From the cell containing the given text, extract its center point as (x, y) coordinate. 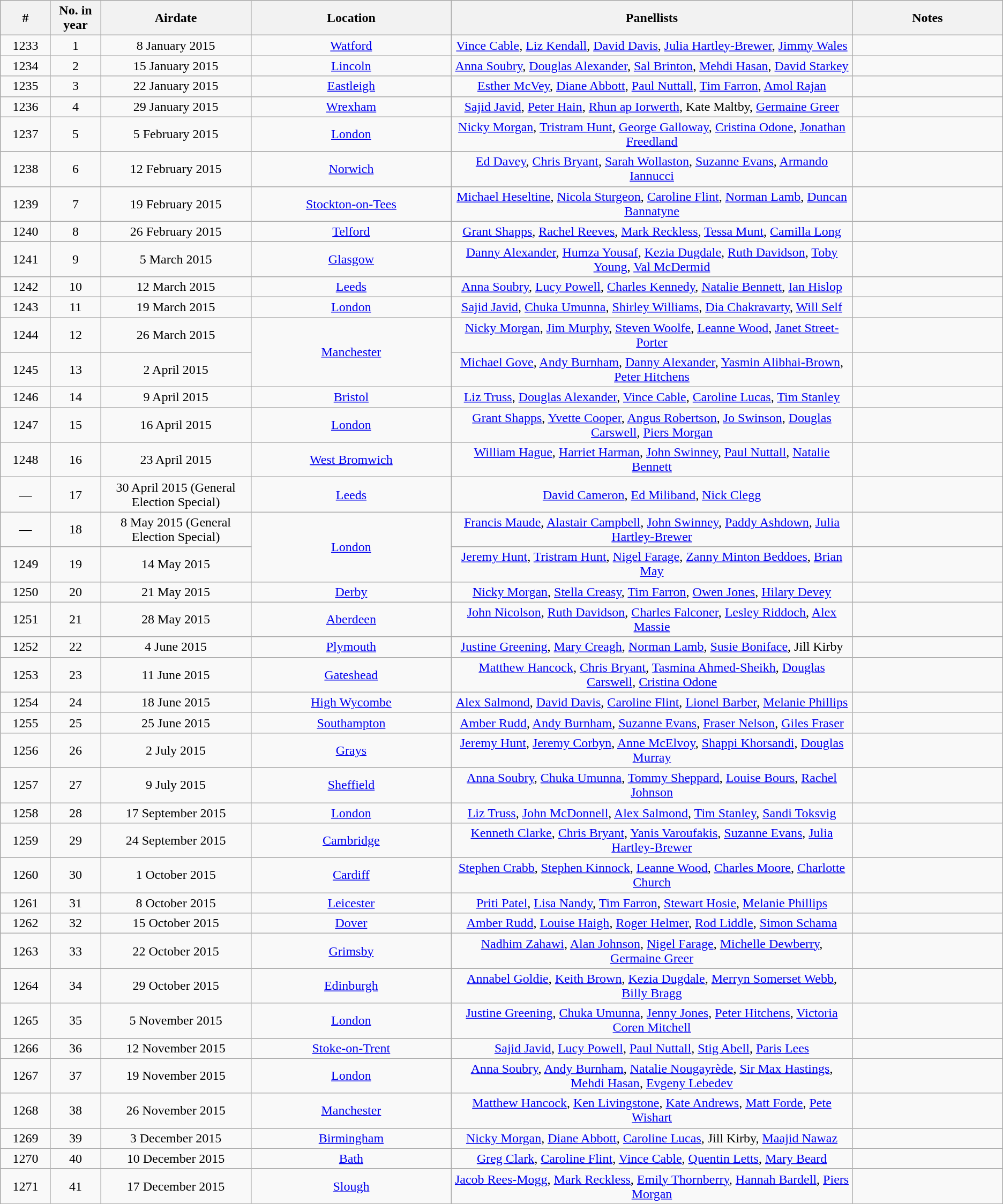
Anna Soubry, Douglas Alexander, Sal Brinton, Mehdi Hasan, David Starkey (652, 66)
1257 (26, 785)
8 January 2015 (176, 46)
Bath (351, 1158)
16 April 2015 (176, 425)
Anna Soubry, Chuka Umunna, Tommy Sheppard, Louise Bours, Rachel Johnson (652, 785)
31 (76, 903)
Amber Rudd, Andy Burnham, Suzanne Evans, Fraser Nelson, Giles Fraser (652, 723)
1249 (26, 565)
1245 (26, 370)
28 May 2015 (176, 619)
1250 (26, 592)
27 (76, 785)
24 September 2015 (176, 841)
Anna Soubry, Lucy Powell, Charles Kennedy, Natalie Bennett, Ian Hislop (652, 287)
8 October 2015 (176, 903)
Notes (928, 18)
Southampton (351, 723)
12 March 2015 (176, 287)
Sajid Javid, Peter Hain, Rhun ap Iorwerth, Kate Maltby, Germaine Greer (652, 107)
Sajid Javid, Lucy Powell, Paul Nuttall, Stig Abell, Paris Lees (652, 1048)
1263 (26, 951)
1260 (26, 875)
Stephen Crabb, Stephen Kinnock, Leanne Wood, Charles Moore, Charlotte Church (652, 875)
13 (76, 370)
2 July 2015 (176, 750)
22 (76, 647)
7 (76, 204)
1237 (26, 134)
Anna Soubry, Andy Burnham, Natalie Nougayrède, Sir Max Hastings, Mehdi Hasan, Evgeny Lebedev (652, 1075)
35 (76, 1021)
1235 (26, 86)
Location (351, 18)
Birmingham (351, 1138)
36 (76, 1048)
23 April 2015 (176, 460)
34 (76, 985)
30 (76, 875)
15 (76, 425)
1264 (26, 985)
26 November 2015 (176, 1111)
Priti Patel, Lisa Nandy, Tim Farron, Stewart Hosie, Melanie Phillips (652, 903)
1254 (26, 702)
21 May 2015 (176, 592)
Grant Shapps, Yvette Cooper, Angus Robertson, Jo Swinson, Douglas Carswell, Piers Morgan (652, 425)
Danny Alexander, Humza Yousaf, Kezia Dugdale, Ruth Davidson, Toby Young, Val McDermid (652, 259)
Norwich (351, 169)
1259 (26, 841)
1240 (26, 231)
11 June 2015 (176, 675)
22 January 2015 (176, 86)
1271 (26, 1186)
Cambridge (351, 841)
Amber Rudd, Louise Haigh, Roger Helmer, Rod Liddle, Simon Schama (652, 923)
Slough (351, 1186)
8 (76, 231)
Nicky Morgan, Diane Abbott, Caroline Lucas, Jill Kirby, Maajid Nawaz (652, 1138)
Watford (351, 46)
29 January 2015 (176, 107)
Justine Greening, Mary Creagh, Norman Lamb, Susie Boniface, Jill Kirby (652, 647)
Telford (351, 231)
4 June 2015 (176, 647)
1261 (26, 903)
Grimsby (351, 951)
Nicky Morgan, Stella Creasy, Tim Farron, Owen Jones, Hilary Devey (652, 592)
Nadhim Zahawi, Alan Johnson, Nigel Farage, Michelle Dewberry, Germaine Greer (652, 951)
1256 (26, 750)
Liz Truss, Douglas Alexander, Vince Cable, Caroline Lucas, Tim Stanley (652, 397)
Cardiff (351, 875)
26 March 2015 (176, 334)
5 (76, 134)
Liz Truss, John McDonnell, Alex Salmond, Tim Stanley, Sandi Toksvig (652, 812)
Sheffield (351, 785)
Airdate (176, 18)
26 (76, 750)
3 December 2015 (176, 1138)
37 (76, 1075)
15 October 2015 (176, 923)
41 (76, 1186)
5 February 2015 (176, 134)
21 (76, 619)
1266 (26, 1048)
Jeremy Hunt, Tristram Hunt, Nigel Farage, Zanny Minton Beddoes, Brian May (652, 565)
5 November 2015 (176, 1021)
Dover (351, 923)
9 (76, 259)
Bristol (351, 397)
Derby (351, 592)
1238 (26, 169)
David Cameron, Ed Miliband, Nick Clegg (652, 495)
25 June 2015 (176, 723)
5 March 2015 (176, 259)
12 February 2015 (176, 169)
24 (76, 702)
15 January 2015 (176, 66)
Matthew Hancock, Chris Bryant, Tasmina Ahmed-Sheikh, Douglas Carswell, Cristina Odone (652, 675)
Vince Cable, Liz Kendall, David Davis, Julia Hartley-Brewer, Jimmy Wales (652, 46)
Jeremy Hunt, Jeremy Corbyn, Anne McElvoy, Shappi Khorsandi, Douglas Murray (652, 750)
25 (76, 723)
Panellists (652, 18)
2 April 2015 (176, 370)
1 October 2015 (176, 875)
38 (76, 1111)
Annabel Goldie, Keith Brown, Kezia Dugdale, Merryn Somerset Webb, Billy Bragg (652, 985)
# (26, 18)
1248 (26, 460)
Greg Clark, Caroline Flint, Vince Cable, Quentin Letts, Mary Beard (652, 1158)
18 (76, 529)
19 November 2015 (176, 1075)
1239 (26, 204)
16 (76, 460)
1252 (26, 647)
1247 (26, 425)
Eastleigh (351, 86)
14 May 2015 (176, 565)
40 (76, 1158)
39 (76, 1138)
1265 (26, 1021)
1258 (26, 812)
1262 (26, 923)
32 (76, 923)
9 July 2015 (176, 785)
Plymouth (351, 647)
1243 (26, 307)
Ed Davey, Chris Bryant, Sarah Wollaston, Suzanne Evans, Armando Iannucci (652, 169)
1251 (26, 619)
Nicky Morgan, Jim Murphy, Steven Woolfe, Leanne Wood, Janet Street-Porter (652, 334)
3 (76, 86)
2 (76, 66)
4 (76, 107)
1268 (26, 1111)
22 October 2015 (176, 951)
10 December 2015 (176, 1158)
18 June 2015 (176, 702)
17 September 2015 (176, 812)
Sajid Javid, Chuka Umunna, Shirley Williams, Dia Chakravarty, Will Self (652, 307)
33 (76, 951)
Stoke-on-Trent (351, 1048)
19 February 2015 (176, 204)
19 March 2015 (176, 307)
1269 (26, 1138)
9 April 2015 (176, 397)
Leicester (351, 903)
Esther McVey, Diane Abbott, Paul Nuttall, Tim Farron, Amol Rajan (652, 86)
Michael Gove, Andy Burnham, Danny Alexander, Yasmin Alibhai-Brown, Peter Hitchens (652, 370)
West Bromwich (351, 460)
17 December 2015 (176, 1186)
Francis Maude, Alastair Campbell, John Swinney, Paddy Ashdown, Julia Hartley-Brewer (652, 529)
1242 (26, 287)
20 (76, 592)
Lincoln (351, 66)
Matthew Hancock, Ken Livingstone, Kate Andrews, Matt Forde, Pete Wishart (652, 1111)
17 (76, 495)
Wrexham (351, 107)
8 May 2015 (General Election Special) (176, 529)
William Hague, Harriet Harman, John Swinney, Paul Nuttall, Natalie Bennett (652, 460)
High Wycombe (351, 702)
Kenneth Clarke, Chris Bryant, Yanis Varoufakis, Suzanne Evans, Julia Hartley-Brewer (652, 841)
30 April 2015 (General Election Special) (176, 495)
Glasgow (351, 259)
1236 (26, 107)
12 November 2015 (176, 1048)
Grant Shapps, Rachel Reeves, Mark Reckless, Tessa Munt, Camilla Long (652, 231)
28 (76, 812)
Edinburgh (351, 985)
Alex Salmond, David Davis, Caroline Flint, Lionel Barber, Melanie Phillips (652, 702)
Nicky Morgan, Tristram Hunt, George Galloway, Cristina Odone, Jonathan Freedland (652, 134)
Michael Heseltine, Nicola Sturgeon, Caroline Flint, Norman Lamb, Duncan Bannatyne (652, 204)
23 (76, 675)
Grays (351, 750)
1241 (26, 259)
26 February 2015 (176, 231)
John Nicolson, Ruth Davidson, Charles Falconer, Lesley Riddoch, Alex Massie (652, 619)
29 October 2015 (176, 985)
Justine Greening, Chuka Umunna, Jenny Jones, Peter Hitchens, Victoria Coren Mitchell (652, 1021)
6 (76, 169)
No. in year (76, 18)
Jacob Rees-Mogg, Mark Reckless, Emily Thornberry, Hannah Bardell, Piers Morgan (652, 1186)
Gateshead (351, 675)
1246 (26, 397)
1270 (26, 1158)
12 (76, 334)
29 (76, 841)
11 (76, 307)
1244 (26, 334)
14 (76, 397)
Aberdeen (351, 619)
10 (76, 287)
1233 (26, 46)
Stockton-on-Tees (351, 204)
1253 (26, 675)
1267 (26, 1075)
1234 (26, 66)
19 (76, 565)
1 (76, 46)
1255 (26, 723)
